Return the [x, y] coordinate for the center point of the cell that contains the specified text.  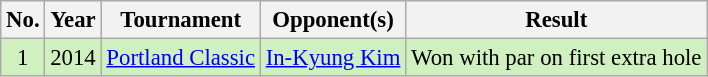
Portland Classic [180, 58]
1 [23, 58]
In-Kyung Kim [332, 58]
Tournament [180, 20]
Result [556, 20]
Opponent(s) [332, 20]
Year [73, 20]
2014 [73, 58]
No. [23, 20]
Won with par on first extra hole [556, 58]
